For the text-containing cell, return its midpoint in [X, Y] coordinate format. 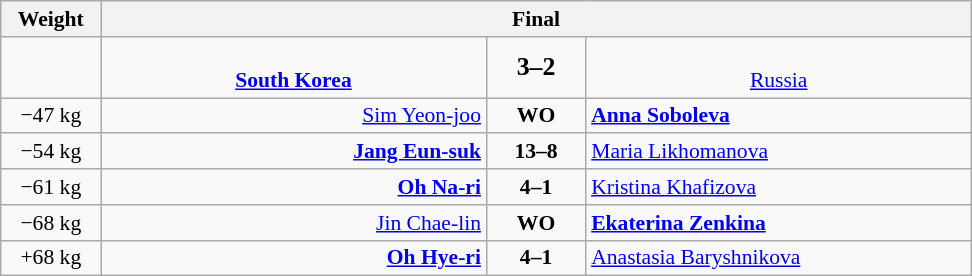
Russia [778, 68]
Final [536, 19]
Weight [51, 19]
Jin Chae-lin [294, 223]
−54 kg [51, 152]
Anastasia Baryshnikova [778, 258]
Oh Na-ri [294, 187]
Anna Soboleva [778, 116]
South Korea [294, 68]
+68 kg [51, 258]
Oh Hye-ri [294, 258]
Jang Eun-suk [294, 152]
Ekaterina Zenkina [778, 223]
−68 kg [51, 223]
Sim Yeon-joo [294, 116]
−61 kg [51, 187]
−47 kg [51, 116]
Kristina Khafizova [778, 187]
3–2 [536, 68]
Maria Likhomanova [778, 152]
13–8 [536, 152]
